Capture the cell that displays the provided text and extract its [x, y] central coordinate. 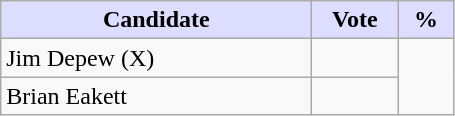
Vote [355, 20]
Brian Eakett [156, 96]
% [426, 20]
Candidate [156, 20]
Jim Depew (X) [156, 58]
